Return (X, Y) of the center of cell containing provided text 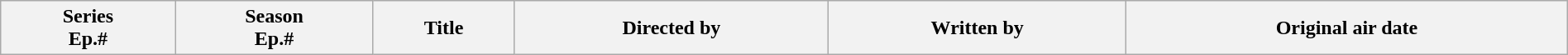
Title (443, 28)
Written by (978, 28)
SeriesEp.# (88, 28)
Original air date (1347, 28)
SeasonEp.# (275, 28)
Directed by (672, 28)
